Determine the (x, y) coordinate at the center of the cell enclosing the given text.  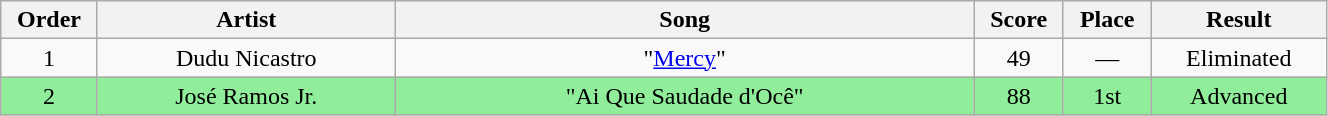
Result (1238, 20)
1 (49, 58)
Eliminated (1238, 58)
"Mercy" (684, 58)
"Ai Que Saudade d'Ocê" (684, 96)
1st (1107, 96)
Dudu Nicastro (246, 58)
Artist (246, 20)
— (1107, 58)
José Ramos Jr. (246, 96)
Advanced (1238, 96)
2 (49, 96)
Order (49, 20)
88 (1018, 96)
Song (684, 20)
Place (1107, 20)
Score (1018, 20)
49 (1018, 58)
